Output the (X, Y) coordinate of the center of the cell containing the given text.  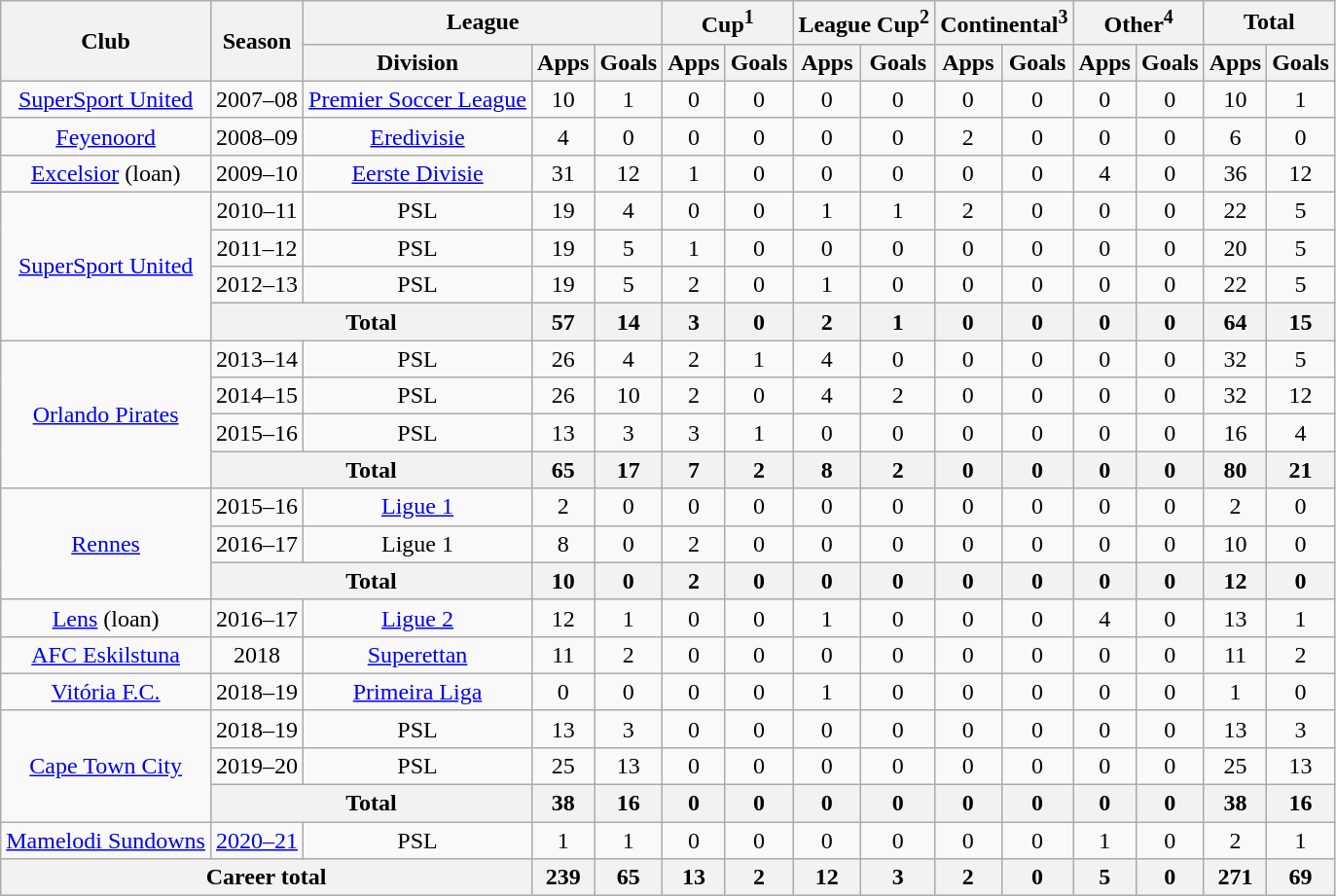
69 (1301, 878)
2010–11 (257, 211)
Orlando Pirates (106, 414)
Club (106, 41)
17 (629, 470)
Continental3 (1004, 23)
2011–12 (257, 248)
2020–21 (257, 841)
15 (1301, 322)
Vitória F.C. (106, 692)
2007–08 (257, 99)
Lens (loan) (106, 618)
Cup1 (728, 23)
Primeira Liga (418, 692)
31 (563, 173)
57 (563, 322)
Cape Town City (106, 766)
271 (1235, 878)
Feyenoord (106, 136)
Ligue 2 (418, 618)
2008–09 (257, 136)
Premier Soccer League (418, 99)
Eerste Divisie (418, 173)
League (483, 23)
7 (694, 470)
Superettan (418, 655)
AFC Eskilstuna (106, 655)
239 (563, 878)
Division (418, 62)
20 (1235, 248)
Rennes (106, 544)
6 (1235, 136)
2019–20 (257, 766)
Career total (267, 878)
Season (257, 41)
Mamelodi Sundowns (106, 841)
2018 (257, 655)
2009–10 (257, 173)
2012–13 (257, 285)
36 (1235, 173)
14 (629, 322)
Eredivisie (418, 136)
Other4 (1138, 23)
80 (1235, 470)
Excelsior (loan) (106, 173)
64 (1235, 322)
21 (1301, 470)
League Cup2 (864, 23)
2014–15 (257, 396)
2013–14 (257, 359)
